Detect which cell encompasses the target text, then output its [x, y] center coordinate. 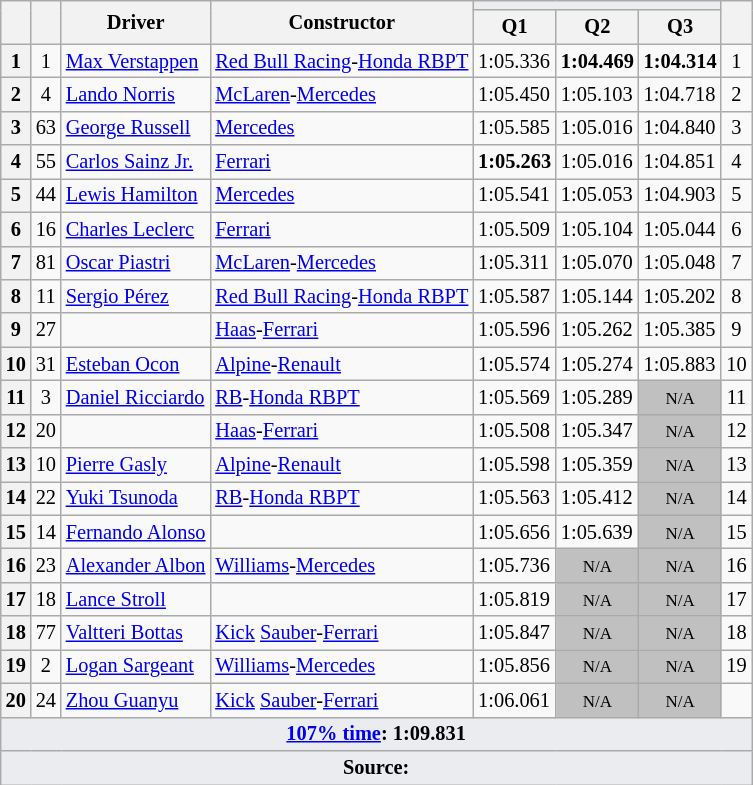
1:05.598 [514, 465]
81 [46, 263]
1:04.718 [680, 94]
1:05.262 [598, 330]
Q2 [598, 27]
1:06.061 [514, 700]
23 [46, 565]
1:05.359 [598, 465]
1:05.144 [598, 296]
55 [46, 162]
1:05.311 [514, 263]
Zhou Guanyu [136, 700]
1:05.509 [514, 229]
Charles Leclerc [136, 229]
1:05.053 [598, 195]
1:05.048 [680, 263]
1:05.336 [514, 61]
Lance Stroll [136, 599]
1:04.469 [598, 61]
1:05.044 [680, 229]
1:05.596 [514, 330]
1:05.569 [514, 397]
24 [46, 700]
1:05.639 [598, 532]
1:05.450 [514, 94]
1:05.103 [598, 94]
Carlos Sainz Jr. [136, 162]
1:05.883 [680, 364]
1:05.104 [598, 229]
1:05.541 [514, 195]
Max Verstappen [136, 61]
1:04.851 [680, 162]
Valtteri Bottas [136, 633]
Daniel Ricciardo [136, 397]
77 [46, 633]
Q1 [514, 27]
Constructor [342, 22]
1:05.563 [514, 498]
1:05.070 [598, 263]
Yuki Tsunoda [136, 498]
1:05.736 [514, 565]
1:05.263 [514, 162]
George Russell [136, 128]
31 [46, 364]
1:05.574 [514, 364]
Fernando Alonso [136, 532]
Source: [376, 767]
1:04.903 [680, 195]
Lando Norris [136, 94]
Lewis Hamilton [136, 195]
1:05.347 [598, 431]
Alexander Albon [136, 565]
1:05.587 [514, 296]
1:05.412 [598, 498]
1:05.819 [514, 599]
1:05.289 [598, 397]
Esteban Ocon [136, 364]
Q3 [680, 27]
1:05.585 [514, 128]
1:04.314 [680, 61]
Sergio Pérez [136, 296]
107% time: 1:09.831 [376, 734]
27 [46, 330]
1:04.840 [680, 128]
1:05.202 [680, 296]
1:05.656 [514, 532]
Pierre Gasly [136, 465]
1:05.856 [514, 666]
1:05.274 [598, 364]
1:05.847 [514, 633]
1:05.508 [514, 431]
Logan Sargeant [136, 666]
44 [46, 195]
Oscar Piastri [136, 263]
63 [46, 128]
22 [46, 498]
Driver [136, 22]
1:05.385 [680, 330]
